Locate the cell with the specified text and output its (x, y) center coordinate. 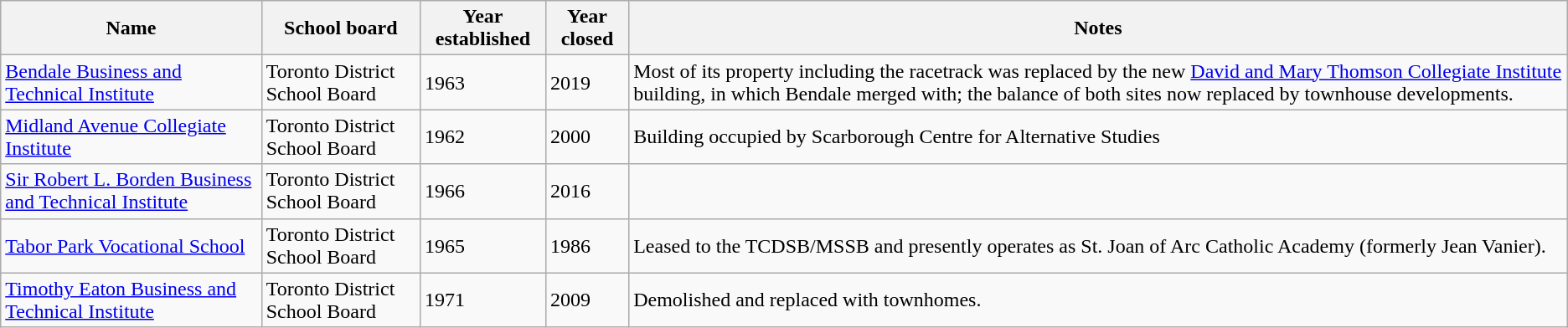
Timothy Eaton Business and Technical Institute (131, 300)
Year closed (586, 28)
1963 (482, 82)
Notes (1099, 28)
1965 (482, 246)
Leased to the TCDSB/MSSB and presently operates as St. Joan of Arc Catholic Academy (formerly Jean Vanier). (1099, 246)
2009 (586, 300)
Year established (482, 28)
1966 (482, 191)
Midland Avenue Collegiate Institute (131, 137)
2019 (586, 82)
Tabor Park Vocational School (131, 246)
Building occupied by Scarborough Centre for Alternative Studies (1099, 137)
School board (340, 28)
1986 (586, 246)
1962 (482, 137)
Demolished and replaced with townhomes. (1099, 300)
Sir Robert L. Borden Business and Technical Institute (131, 191)
1971 (482, 300)
Name (131, 28)
2000 (586, 137)
Bendale Business and Technical Institute (131, 82)
2016 (586, 191)
